From the cell containing the given text, extract its center point as (X, Y) coordinate. 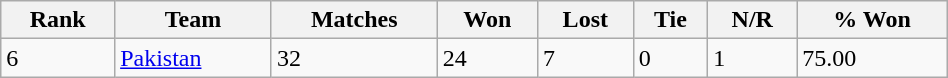
Team (194, 20)
0 (670, 58)
Matches (354, 20)
Lost (585, 20)
6 (58, 58)
24 (487, 58)
Won (487, 20)
1 (752, 58)
7 (585, 58)
32 (354, 58)
N/R (752, 20)
% Won (872, 20)
Pakistan (194, 58)
Rank (58, 20)
75.00 (872, 58)
Tie (670, 20)
